Identify which cell holds the provided text, then report its (x, y) central coordinate. 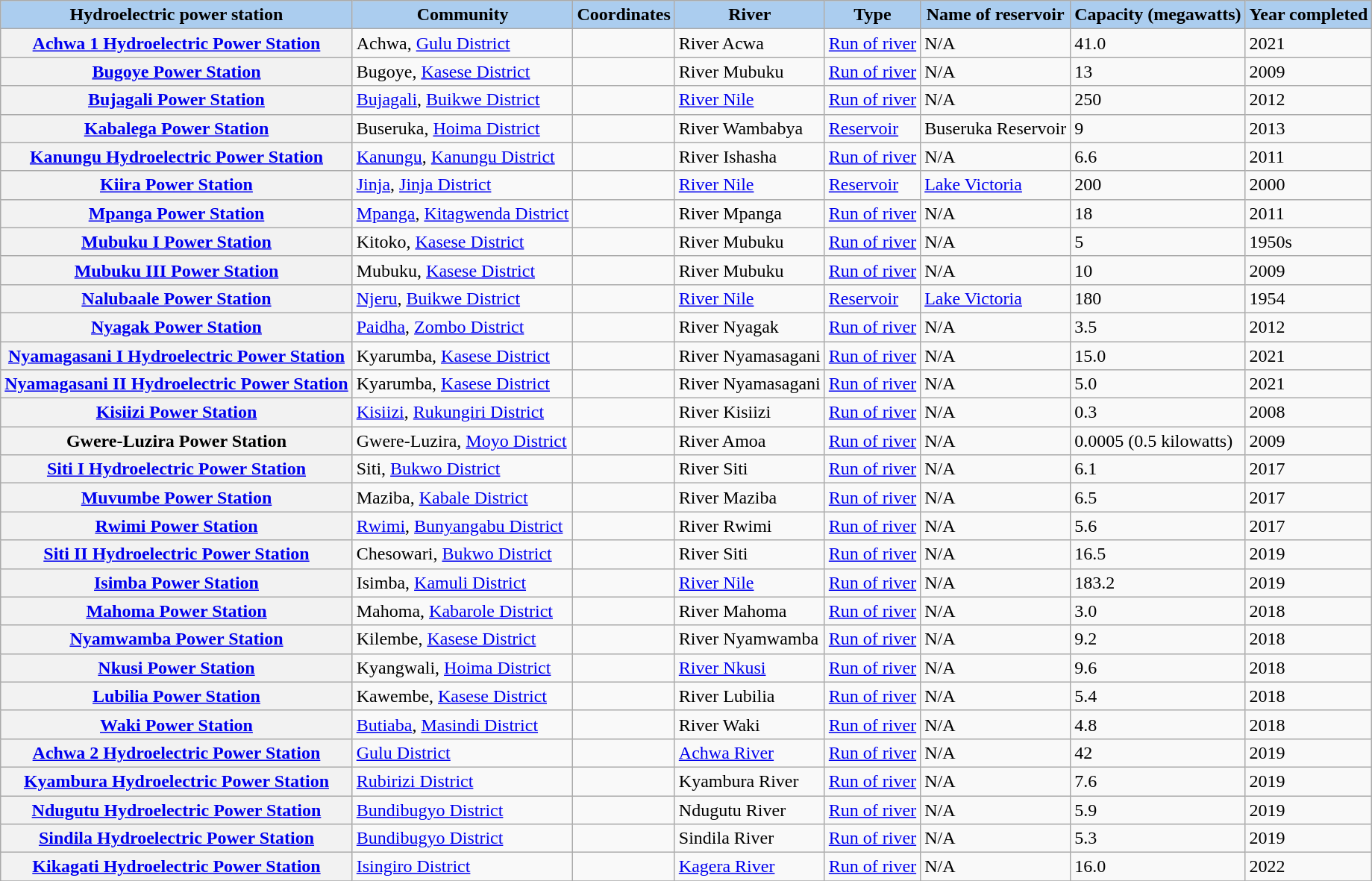
Rwimi, Bunyangabu District (463, 526)
5.3 (1158, 838)
Mubuku, Kasese District (463, 270)
183.2 (1158, 583)
Kyambura River (749, 781)
Kilembe, Kasese District (463, 639)
Mubuku I Power Station (176, 242)
180 (1158, 298)
5.4 (1158, 696)
Kisiizi Power Station (176, 413)
River Acwa (749, 43)
Achwa 2 Hydroelectric Power Station (176, 753)
Gwere-Luzira, Moyo District (463, 441)
River Kisiizi (749, 413)
1950s (1309, 242)
Community (463, 15)
16.0 (1158, 867)
6.6 (1158, 157)
Bujagali Power Station (176, 100)
Sindila Hydroelectric Power Station (176, 838)
Type (872, 15)
Mahoma, Kabarole District (463, 611)
River Nyagak (749, 327)
2008 (1309, 413)
10 (1158, 270)
3.0 (1158, 611)
Kanungu, Kanungu District (463, 157)
3.5 (1158, 327)
Isingiro District (463, 867)
Mubuku III Power Station (176, 270)
Coordinates (624, 15)
5 (1158, 242)
0.0005 (0.5 kilowatts) (1158, 441)
5.9 (1158, 809)
River Nyamwamba (749, 639)
Name of reservoir (995, 15)
Bujagali, Buikwe District (463, 100)
Nyamagasani I Hydroelectric Power Station (176, 356)
Kyangwali, Hoima District (463, 668)
16.5 (1158, 554)
5.0 (1158, 384)
River Ishasha (749, 157)
Muvumbe Power Station (176, 498)
Bugoye, Kasese District (463, 72)
Kawembe, Kasese District (463, 696)
Nyamwamba Power Station (176, 639)
Kisiizi, Rukungiri District (463, 413)
Nyagak Power Station (176, 327)
Kabalega Power Station (176, 128)
Siti II Hydroelectric Power Station (176, 554)
6.1 (1158, 469)
Njeru, Buikwe District (463, 298)
Nalubaale Power Station (176, 298)
Chesowari, Bukwo District (463, 554)
River Rwimi (749, 526)
Lubilia Power Station (176, 696)
Isimba Power Station (176, 583)
Rubirizi District (463, 781)
Kiira Power Station (176, 185)
Achwa River (749, 753)
9.2 (1158, 639)
Isimba, Kamuli District (463, 583)
0.3 (1158, 413)
Ndugutu River (749, 809)
Kyambura Hydroelectric Power Station (176, 781)
Rwimi Power Station (176, 526)
18 (1158, 213)
Bugoye Power Station (176, 72)
Kanungu Hydroelectric Power Station (176, 157)
Sindila River (749, 838)
42 (1158, 753)
Achwa, Gulu District (463, 43)
River Waki (749, 724)
Buseruka Reservoir (995, 128)
Buseruka, Hoima District (463, 128)
41.0 (1158, 43)
Nyamagasani II Hydroelectric Power Station (176, 384)
River Mpanga (749, 213)
Siti I Hydroelectric Power Station (176, 469)
Butiaba, Masindi District (463, 724)
Mpanga Power Station (176, 213)
7.6 (1158, 781)
200 (1158, 185)
1954 (1309, 298)
River Lubilia (749, 696)
River Nkusi (749, 668)
Kitoko, Kasese District (463, 242)
Ndugutu Hydroelectric Power Station (176, 809)
2022 (1309, 867)
Jinja, Jinja District (463, 185)
River (749, 15)
Kikagati Hydroelectric Power Station (176, 867)
6.5 (1158, 498)
Hydroelectric power station (176, 15)
13 (1158, 72)
2013 (1309, 128)
Mpanga, Kitagwenda District (463, 213)
Year completed (1309, 15)
9.6 (1158, 668)
River Maziba (749, 498)
Kagera River (749, 867)
Mahoma Power Station (176, 611)
Paidha, Zombo District (463, 327)
Siti, Bukwo District (463, 469)
Achwa 1 Hydroelectric Power Station (176, 43)
5.6 (1158, 526)
Gwere-Luzira Power Station (176, 441)
River Mahoma (749, 611)
Capacity (megawatts) (1158, 15)
4.8 (1158, 724)
Maziba, Kabale District (463, 498)
River Amoa (749, 441)
250 (1158, 100)
15.0 (1158, 356)
River Wambabya (749, 128)
9 (1158, 128)
Nkusi Power Station (176, 668)
Gulu District (463, 753)
2000 (1309, 185)
Waki Power Station (176, 724)
